Capture the cell that displays the provided text and extract its [X, Y] central coordinate. 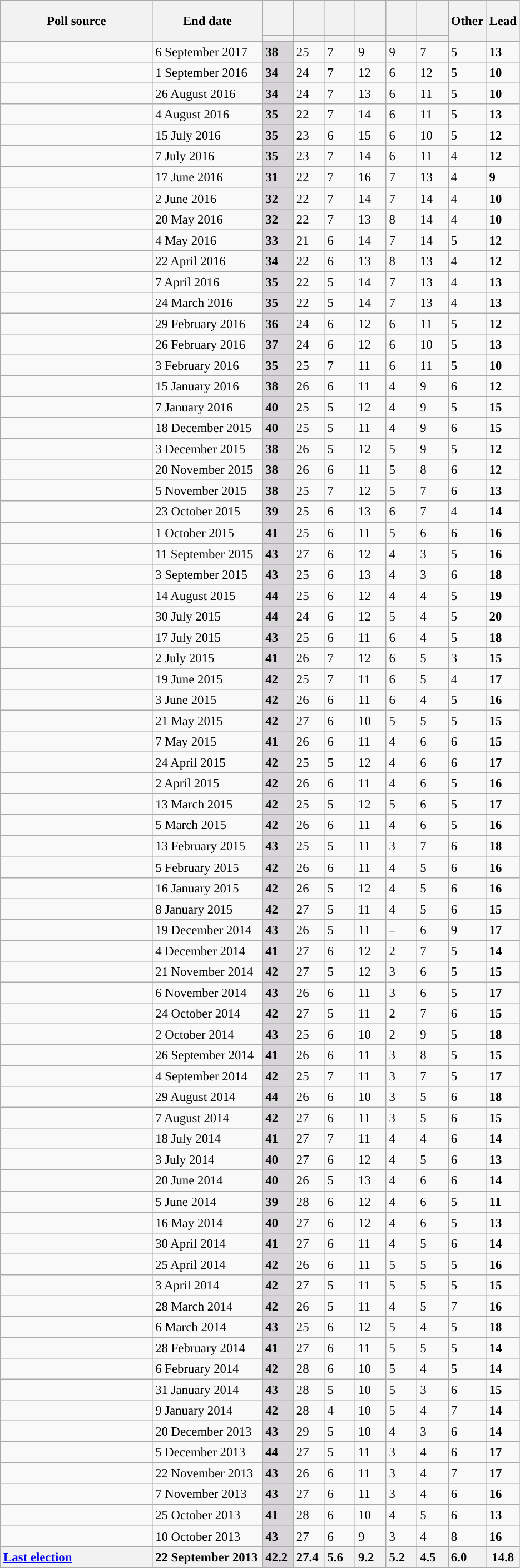
7 April 2016 [207, 282]
9.2 [371, 1557]
31 [278, 177]
7 August 2014 [207, 1118]
21 [309, 240]
7 July 2016 [207, 156]
20 December 2013 [207, 1432]
2 April 2015 [207, 783]
25 April 2014 [207, 1264]
22 September 2013 [207, 1557]
Poll source [77, 21]
10 October 2013 [207, 1536]
20 June 2014 [207, 1181]
2 June 2016 [207, 199]
22 April 2016 [207, 261]
30 July 2015 [207, 617]
13 March 2015 [207, 805]
7 November 2013 [207, 1494]
21 May 2015 [207, 721]
19 [503, 596]
14.8 [503, 1557]
25 October 2013 [207, 1515]
16 May 2014 [207, 1223]
6 February 2014 [207, 1369]
2 October 2014 [207, 1034]
6.0 [467, 1557]
16 January 2015 [207, 888]
15 January 2016 [207, 386]
5 March 2015 [207, 826]
31 January 2014 [207, 1390]
26 September 2014 [207, 1055]
33 [278, 240]
28 March 2014 [207, 1306]
6 November 2014 [207, 993]
9 January 2014 [207, 1411]
26 August 2016 [207, 94]
End date [207, 21]
26 February 2016 [207, 345]
28 February 2014 [207, 1348]
19 December 2014 [207, 930]
5 February 2015 [207, 867]
17 July 2015 [207, 637]
6 March 2014 [207, 1327]
3 February 2016 [207, 365]
6 September 2017 [207, 52]
5 November 2015 [207, 491]
20 [503, 617]
21 November 2014 [207, 972]
14 August 2015 [207, 596]
3 September 2015 [207, 574]
18 December 2015 [207, 428]
5.2 [402, 1557]
5.6 [340, 1557]
4.5 [433, 1557]
3 December 2015 [207, 449]
– [402, 930]
29 February 2016 [207, 324]
Last election [77, 1557]
13 February 2015 [207, 846]
8 January 2015 [207, 909]
29 [309, 1432]
3 June 2015 [207, 700]
4 August 2016 [207, 115]
7 January 2016 [207, 408]
4 September 2014 [207, 1076]
3 April 2014 [207, 1286]
27.4 [309, 1557]
7 May 2015 [207, 742]
37 [278, 345]
23 October 2015 [207, 512]
4 December 2014 [207, 951]
1 October 2015 [207, 533]
18 July 2014 [207, 1139]
24 April 2015 [207, 763]
20 November 2015 [207, 470]
1 September 2016 [207, 73]
11 September 2015 [207, 554]
17 June 2016 [207, 177]
Other [467, 21]
Lead [503, 21]
4 May 2016 [207, 240]
5 June 2014 [207, 1202]
24 October 2014 [207, 1014]
30 April 2014 [207, 1243]
19 June 2015 [207, 679]
2 July 2015 [207, 658]
24 March 2016 [207, 303]
22 November 2013 [207, 1473]
3 July 2014 [207, 1160]
42.2 [278, 1557]
20 May 2016 [207, 219]
36 [278, 324]
5 December 2013 [207, 1452]
29 August 2014 [207, 1097]
15 July 2016 [207, 136]
